Locate the cell with the specified text and output its (X, Y) center coordinate. 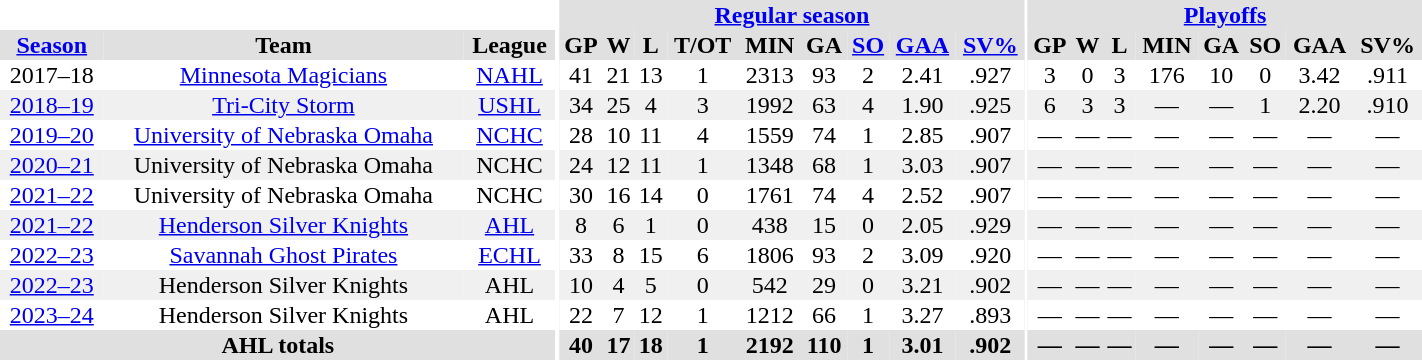
1559 (770, 135)
7 (619, 315)
2023–24 (52, 315)
16 (619, 195)
68 (824, 165)
18 (651, 345)
Playoffs (1225, 15)
41 (580, 75)
Team (284, 45)
176 (1167, 75)
3.01 (922, 345)
28 (580, 135)
2019–20 (52, 135)
2020–21 (52, 165)
2017–18 (52, 75)
.927 (990, 75)
24 (580, 165)
.893 (990, 315)
3.21 (922, 285)
1992 (770, 105)
66 (824, 315)
1212 (770, 315)
3.09 (922, 255)
5 (651, 285)
2192 (770, 345)
2.85 (922, 135)
110 (824, 345)
NAHL (509, 75)
40 (580, 345)
22 (580, 315)
.911 (1388, 75)
.910 (1388, 105)
1348 (770, 165)
33 (580, 255)
25 (619, 105)
Minnesota Magicians (284, 75)
Season (52, 45)
Savannah Ghost Pirates (284, 255)
League (509, 45)
AHL totals (278, 345)
2018–19 (52, 105)
29 (824, 285)
1.90 (922, 105)
3.03 (922, 165)
T/OT (703, 45)
438 (770, 225)
63 (824, 105)
13 (651, 75)
1761 (770, 195)
.920 (990, 255)
542 (770, 285)
.925 (990, 105)
Tri-City Storm (284, 105)
2313 (770, 75)
Regular season (792, 15)
3.27 (922, 315)
21 (619, 75)
2.05 (922, 225)
2.52 (922, 195)
USHL (509, 105)
17 (619, 345)
2.20 (1320, 105)
34 (580, 105)
ECHL (509, 255)
3.42 (1320, 75)
2.41 (922, 75)
30 (580, 195)
14 (651, 195)
1806 (770, 255)
.929 (990, 225)
